Pinpoint the cell where the given text exists, returning its (X, Y) midpoint coordinate. 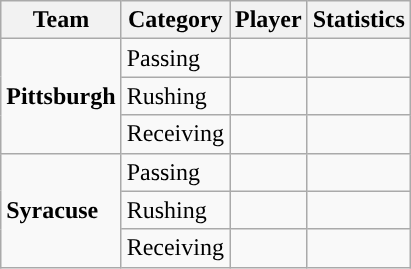
Syracuse (61, 210)
Statistics (358, 20)
Category (175, 20)
Player (269, 20)
Pittsburgh (61, 96)
Team (61, 20)
